Return the [X, Y] coordinate for the center point of the cell that contains the specified text.  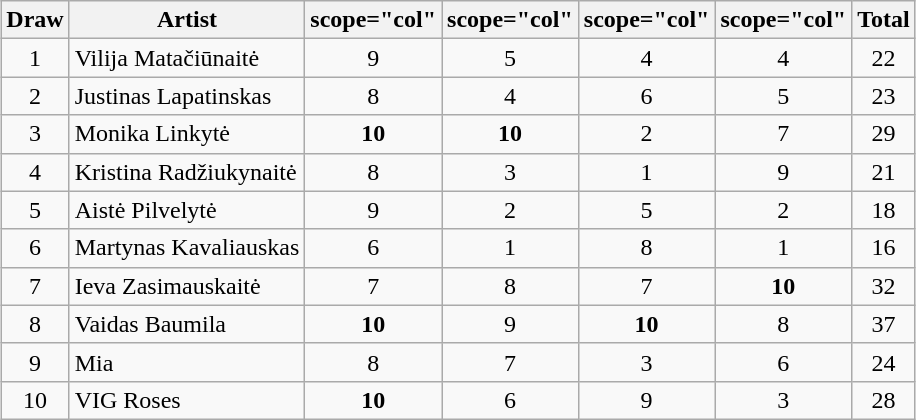
VIG Roses [187, 400]
Martynas Kavaliauskas [187, 248]
Mia [187, 362]
Aistė Pilvelytė [187, 210]
18 [884, 210]
Ieva Zasimauskaitė [187, 286]
29 [884, 134]
Vaidas Baumila [187, 324]
32 [884, 286]
Kristina Radžiukynaitė [187, 172]
Total [884, 20]
Artist [187, 20]
Monika Linkytė [187, 134]
24 [884, 362]
22 [884, 58]
Justinas Lapatinskas [187, 96]
21 [884, 172]
23 [884, 96]
Draw [35, 20]
16 [884, 248]
Vilija Matačiūnaitė [187, 58]
28 [884, 400]
37 [884, 324]
